Detect which cell encompasses the target text, then output its (X, Y) center coordinate. 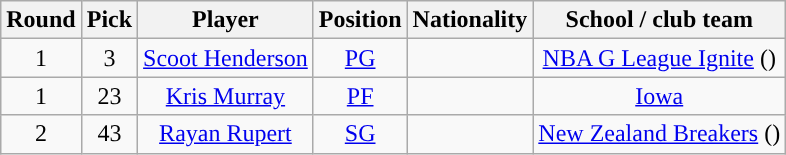
New Zealand Breakers () (660, 134)
Nationality (470, 20)
Pick (109, 20)
Round (41, 20)
Kris Murray (226, 96)
Scoot Henderson (226, 58)
Iowa (660, 96)
Position (360, 20)
SG (360, 134)
PF (360, 96)
23 (109, 96)
PG (360, 58)
NBA G League Ignite () (660, 58)
Rayan Rupert (226, 134)
2 (41, 134)
3 (109, 58)
Player (226, 20)
43 (109, 134)
School / club team (660, 20)
